Return the (x, y) coordinate for the center point of the cell that contains the specified text.  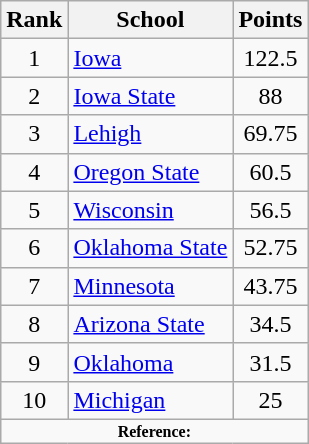
Wisconsin (150, 210)
43.75 (270, 286)
Iowa State (150, 96)
5 (34, 210)
Reference: (154, 431)
Rank (34, 20)
Iowa (150, 58)
56.5 (270, 210)
6 (34, 248)
3 (34, 134)
52.75 (270, 248)
31.5 (270, 362)
Michigan (150, 400)
Lehigh (150, 134)
88 (270, 96)
Points (270, 20)
Arizona State (150, 324)
69.75 (270, 134)
Minnesota (150, 286)
School (150, 20)
122.5 (270, 58)
Oregon State (150, 172)
4 (34, 172)
60.5 (270, 172)
Oklahoma State (150, 248)
25 (270, 400)
34.5 (270, 324)
Oklahoma (150, 362)
10 (34, 400)
9 (34, 362)
7 (34, 286)
1 (34, 58)
2 (34, 96)
8 (34, 324)
